Return (X, Y) of the center of cell containing provided text 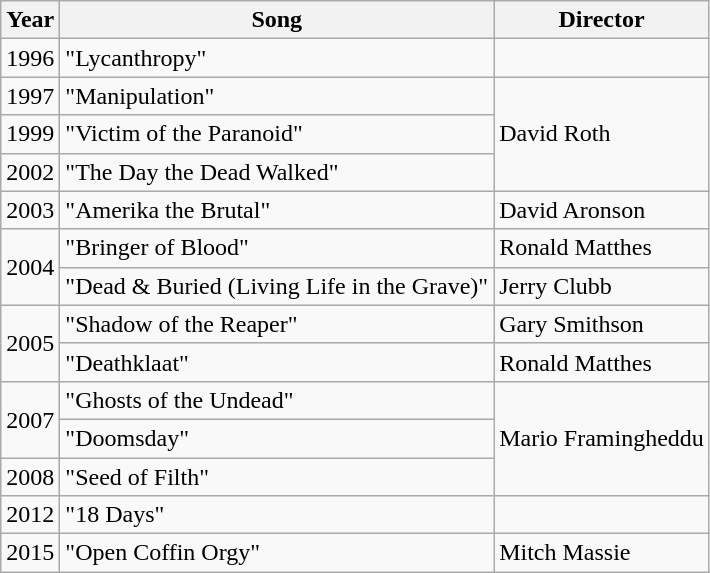
"Open Coffin Orgy" (277, 553)
1996 (30, 58)
"Ghosts of the Undead" (277, 400)
David Roth (602, 134)
2012 (30, 515)
Director (602, 20)
"Seed of Filth" (277, 477)
"Dead & Buried (Living Life in the Grave)" (277, 286)
"Lycanthropy" (277, 58)
1999 (30, 134)
2002 (30, 172)
"Bringer of Blood" (277, 248)
Gary Smithson (602, 324)
Song (277, 20)
"Victim of the Paranoid" (277, 134)
2004 (30, 267)
2003 (30, 210)
1997 (30, 96)
"Deathklaat" (277, 362)
"Shadow of the Reaper" (277, 324)
2005 (30, 343)
2007 (30, 419)
"Amerika the Brutal" (277, 210)
2008 (30, 477)
"The Day the Dead Walked" (277, 172)
"Doomsday" (277, 438)
"Manipulation" (277, 96)
Jerry Clubb (602, 286)
Mitch Massie (602, 553)
2015 (30, 553)
David Aronson (602, 210)
"18 Days" (277, 515)
Mario Framingheddu (602, 438)
Year (30, 20)
